Return the [x, y] coordinate for the center point of the cell that contains the specified text.  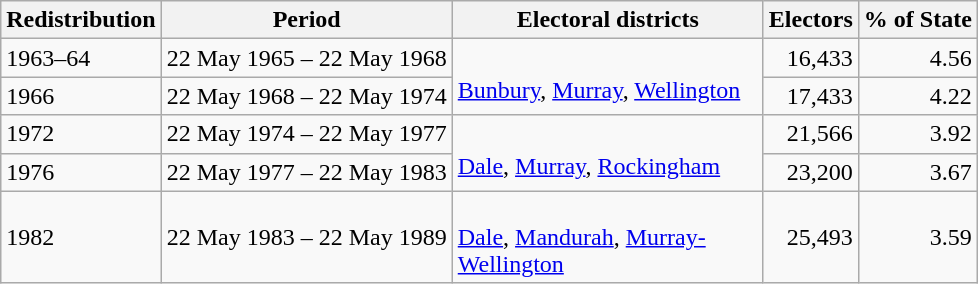
Redistribution [81, 20]
1976 [81, 172]
% of State [918, 20]
Bunbury, Murray, Wellington [608, 77]
22 May 1965 – 22 May 1968 [306, 58]
4.56 [918, 58]
1966 [81, 96]
1982 [81, 237]
22 May 1977 – 22 May 1983 [306, 172]
22 May 1974 – 22 May 1977 [306, 134]
Dale, Mandurah, Murray-Wellington [608, 237]
3.67 [918, 172]
23,200 [810, 172]
25,493 [810, 237]
3.92 [918, 134]
Electoral districts [608, 20]
1972 [81, 134]
Period [306, 20]
22 May 1983 – 22 May 1989 [306, 237]
22 May 1968 – 22 May 1974 [306, 96]
Dale, Murray, Rockingham [608, 153]
1963–64 [81, 58]
3.59 [918, 237]
21,566 [810, 134]
17,433 [810, 96]
16,433 [810, 58]
4.22 [918, 96]
Electors [810, 20]
